Determine the (x, y) coordinate at the center of the cell enclosing the given text.  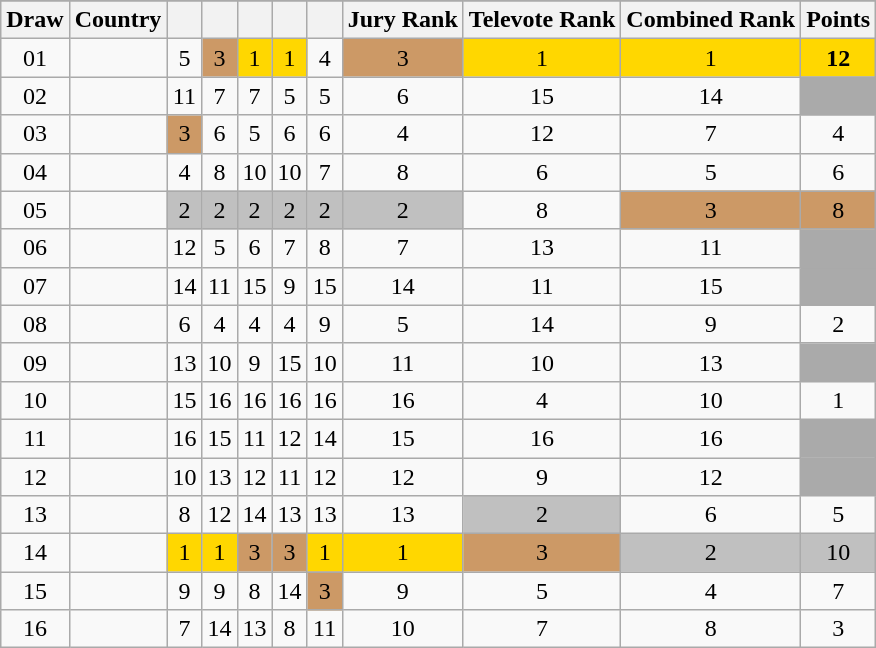
Televote Rank (542, 20)
01 (35, 58)
Combined Rank (711, 20)
02 (35, 96)
04 (35, 172)
03 (35, 134)
Draw (35, 20)
06 (35, 248)
07 (35, 286)
09 (35, 362)
05 (35, 210)
Jury Rank (402, 20)
Country (118, 20)
08 (35, 324)
Points (838, 20)
